Detect which cell encompasses the target text, then output its [X, Y] center coordinate. 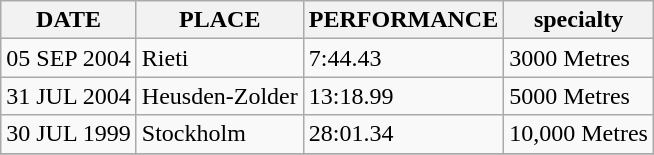
28:01.34 [403, 134]
31 JUL 2004 [69, 96]
13:18.99 [403, 96]
5000 Metres [579, 96]
specialty [579, 20]
05 SEP 2004 [69, 58]
Heusden-Zolder [220, 96]
3000 Metres [579, 58]
PERFORMANCE [403, 20]
Stockholm [220, 134]
30 JUL 1999 [69, 134]
7:44.43 [403, 58]
10,000 Metres [579, 134]
DATE [69, 20]
Rieti [220, 58]
PLACE [220, 20]
